Search for the cell housing the specified text and yield its (X, Y) center coordinate. 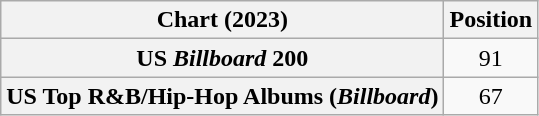
US Billboard 200 (222, 58)
Position (491, 20)
91 (491, 58)
Chart (2023) (222, 20)
67 (491, 96)
US Top R&B/Hip-Hop Albums (Billboard) (222, 96)
